Return [x, y] of the center of cell containing provided text 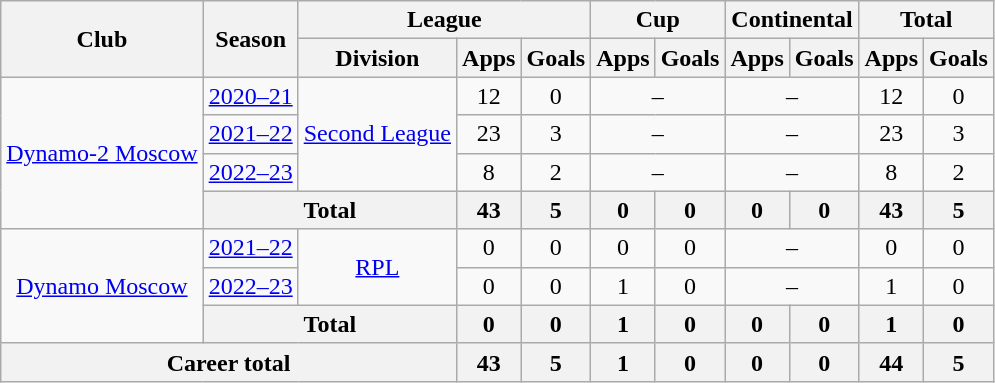
Club [102, 39]
League [444, 20]
Second League [377, 134]
Continental [792, 20]
2020–21 [250, 96]
Career total [229, 362]
44 [891, 362]
RPL [377, 267]
Dynamo-2 Moscow [102, 153]
Cup [658, 20]
Division [377, 58]
Season [250, 39]
Dynamo Moscow [102, 286]
